Extract the (x, y) coordinate from the center of the cell holding the provided text.  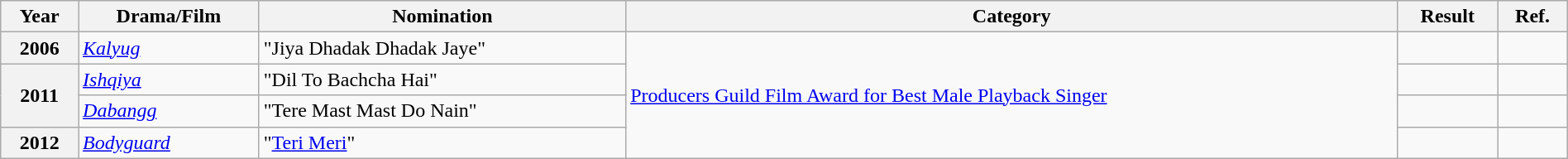
"Tere Mast Mast Do Nain" (442, 111)
"Teri Meri" (442, 142)
Ishqiya (169, 79)
Year (40, 17)
2006 (40, 48)
Bodyguard (169, 142)
2012 (40, 142)
2011 (40, 95)
Result (1447, 17)
"Dil To Bachcha Hai" (442, 79)
"Jiya Dhadak Dhadak Jaye" (442, 48)
Producers Guild Film Award for Best Male Playback Singer (1012, 95)
Nomination (442, 17)
Drama/Film (169, 17)
Dabangg (169, 111)
Ref. (1532, 17)
Category (1012, 17)
Kalyug (169, 48)
